Return the (X, Y) coordinate for the center point of the cell that contains the specified text.  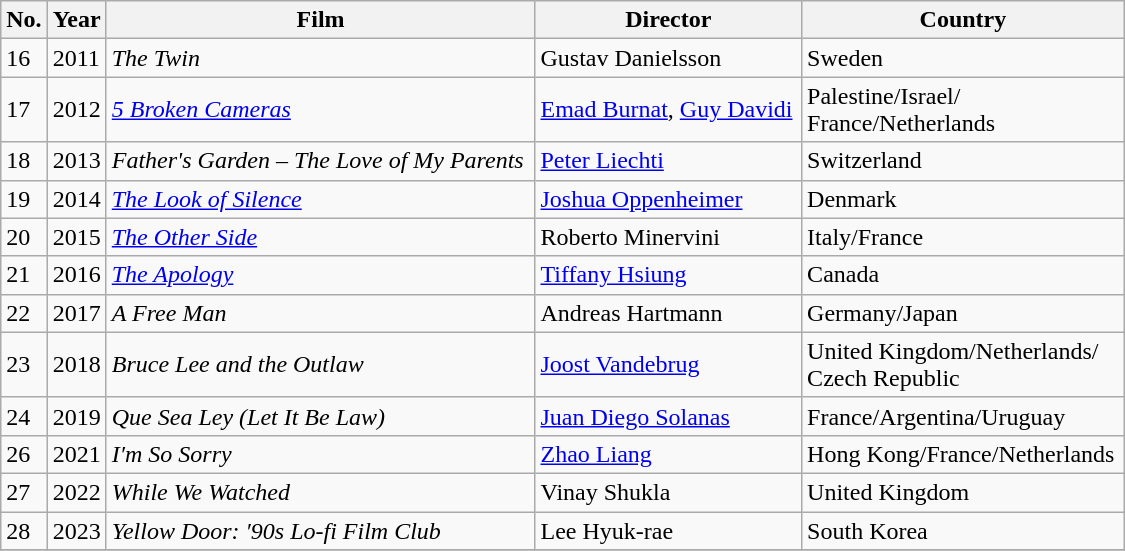
France/Argentina/Uruguay (964, 416)
2018 (76, 364)
Film (320, 20)
2022 (76, 492)
17 (24, 110)
Que Sea Ley (Let It Be Law) (320, 416)
United Kingdom/Netherlands/ Czech Republic (964, 364)
2019 (76, 416)
2016 (76, 275)
A Free Man (320, 313)
The Look of Silence (320, 199)
24 (24, 416)
United Kingdom (964, 492)
Roberto Minervini (668, 237)
Andreas Hartmann (668, 313)
Director (668, 20)
Country (964, 20)
South Korea (964, 531)
Germany/Japan (964, 313)
The Other Side (320, 237)
2021 (76, 454)
Italy/France (964, 237)
20 (24, 237)
Hong Kong/France/Netherlands (964, 454)
While We Watched (320, 492)
I′m So Sorry (320, 454)
23 (24, 364)
Denmark (964, 199)
Bruce Lee and the Outlaw (320, 364)
Emad Burnat, Guy Davidi (668, 110)
Canada (964, 275)
Sweden (964, 58)
21 (24, 275)
2011 (76, 58)
Yellow Door: ′90s Lo-fi Film Club (320, 531)
Joost Vandebrug (668, 364)
Switzerland (964, 161)
Gustav Danielsson (668, 58)
5 Broken Cameras (320, 110)
2012 (76, 110)
16 (24, 58)
2014 (76, 199)
The Apology (320, 275)
22 (24, 313)
Juan Diego Solanas (668, 416)
Palestine/Israel/ France/Netherlands (964, 110)
No. (24, 20)
Lee Hyuk-rae (668, 531)
19 (24, 199)
Vinay Shukla (668, 492)
Year (76, 20)
28 (24, 531)
Tiffany Hsiung (668, 275)
Zhao Liang (668, 454)
2023 (76, 531)
26 (24, 454)
2017 (76, 313)
2015 (76, 237)
18 (24, 161)
Peter Liechti (668, 161)
Joshua Oppenheimer (668, 199)
Father's Garden – The Love of My Parents (320, 161)
2013 (76, 161)
The Twin (320, 58)
27 (24, 492)
